Return [x, y] of the center of cell containing provided text 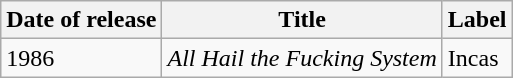
Label [477, 20]
Incas [477, 58]
Title [302, 20]
1986 [82, 58]
All Hail the Fucking System [302, 58]
Date of release [82, 20]
